Return [X, Y] of the center of cell containing provided text 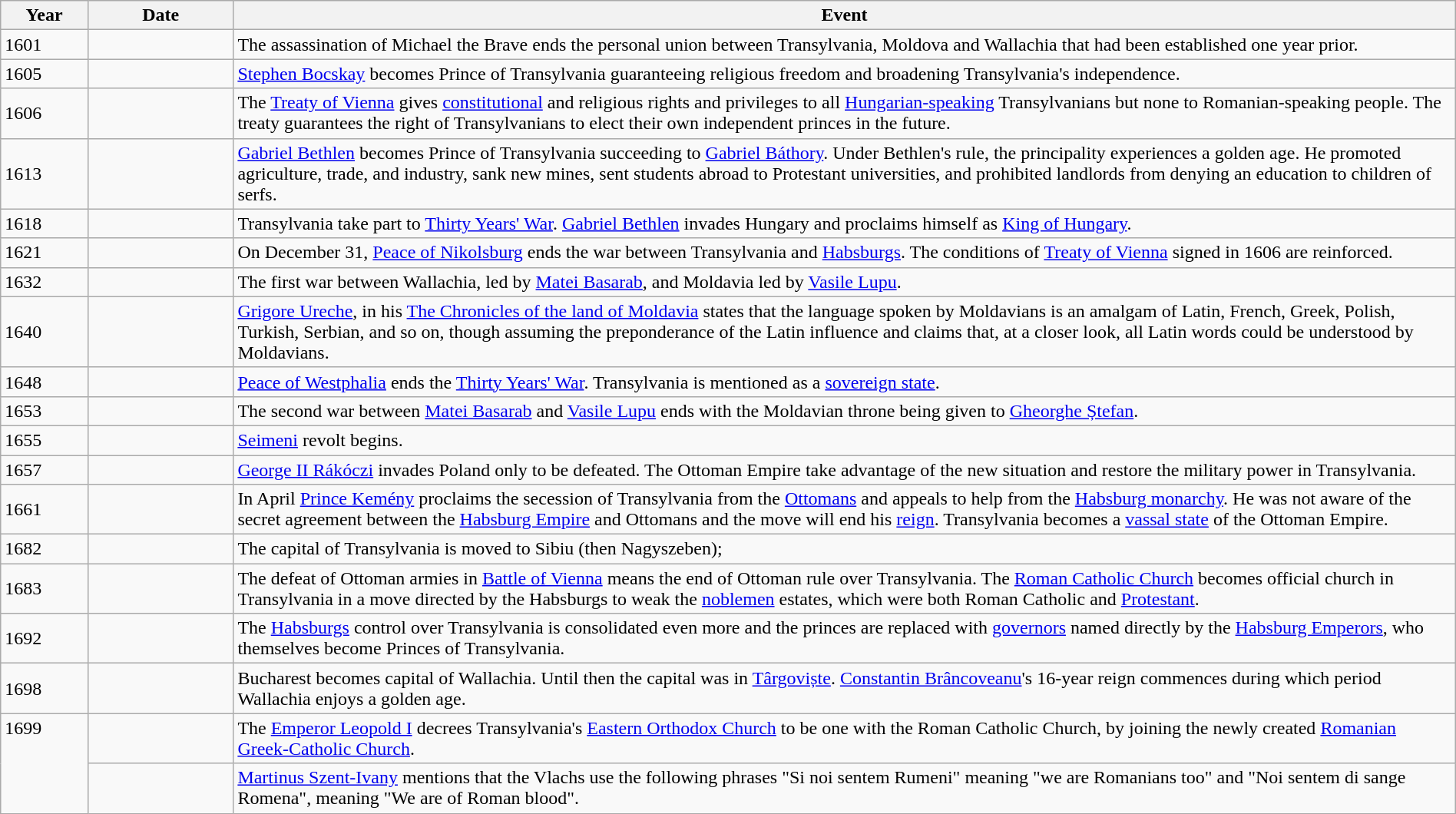
Event [845, 15]
1640 [45, 332]
1699 [45, 763]
Transylvania take part to Thirty Years' War. Gabriel Bethlen invades Hungary and proclaims himself as King of Hungary. [845, 223]
1661 [45, 510]
Year [45, 15]
The second war between Matei Basarab and Vasile Lupu ends with the Moldavian throne being given to Gheorghe Ștefan. [845, 411]
1648 [45, 382]
Peace of Westphalia ends the Thirty Years' War. Transylvania is mentioned as a sovereign state. [845, 382]
1601 [45, 45]
1605 [45, 74]
The assassination of Michael the Brave ends the personal union between Transylvania, Moldova and Wallachia that had been established one year prior. [845, 45]
The first war between Wallachia, led by Matei Basarab, and Moldavia led by Vasile Lupu. [845, 282]
Stephen Bocskay becomes Prince of Transylvania guaranteeing religious freedom and broadening Transylvania's independence. [845, 74]
Seimeni revolt begins. [845, 440]
1655 [45, 440]
The capital of Transylvania is moved to Sibiu (then Nagyszeben); [845, 549]
1618 [45, 223]
1698 [45, 688]
1683 [45, 588]
1657 [45, 469]
1621 [45, 253]
1682 [45, 549]
1692 [45, 639]
Date [160, 15]
1613 [45, 174]
1653 [45, 411]
1632 [45, 282]
1606 [45, 114]
